Find where the given text appears and provide that cell's center as (X, Y) coordinate. 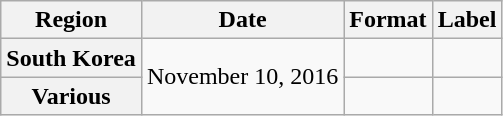
Format (388, 20)
Region (72, 20)
Label (467, 20)
Date (242, 20)
South Korea (72, 58)
Various (72, 96)
November 10, 2016 (242, 77)
